From the cell containing the given text, extract its center point as [X, Y] coordinate. 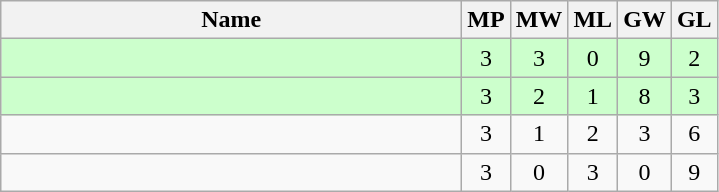
6 [694, 134]
8 [645, 96]
ML [593, 20]
Name [232, 20]
GW [645, 20]
GL [694, 20]
MP [486, 20]
MW [539, 20]
